Scan for the cell matching the given text and deliver its (x, y) coordinate at center. 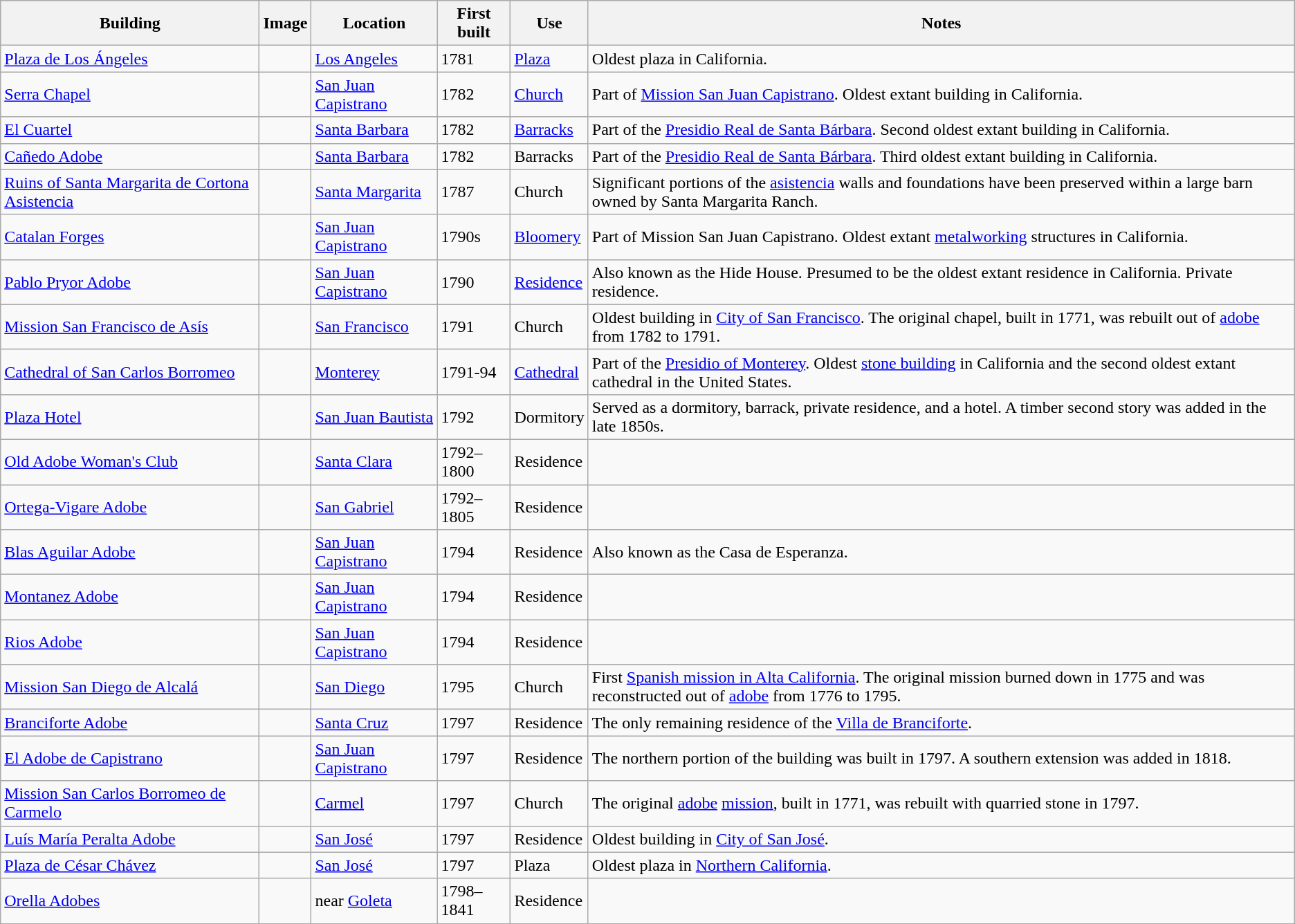
Part of the Presidio Real de Santa Bárbara. Second oldest extant building in California. (941, 130)
Catalan Forges (130, 237)
Bloomery (549, 237)
Plaza de Los Ángeles (130, 59)
The northern portion of the building was built in 1797. A southern extension was added in 1818. (941, 758)
Pablo Pryor Adobe (130, 282)
San Francisco (374, 326)
1798–1841 (474, 900)
First built (474, 24)
Blas Aguilar Adobe (130, 552)
Part of Mission San Juan Capistrano. Oldest extant building in California. (941, 94)
1790 (474, 282)
The original adobe mission, built in 1771, was rebuilt with quarried stone in 1797. (941, 804)
1792–1800 (474, 462)
1791-94 (474, 372)
1790s (474, 237)
Part of Mission San Juan Capistrano. Oldest extant metalworking structures in California. (941, 237)
Mission San Francisco de Asís (130, 326)
1781 (474, 59)
Part of the Presidio of Monterey. Oldest stone building in California and the second oldest extant cathedral in the United States. (941, 372)
El Adobe de Capistrano (130, 758)
Notes (941, 24)
Cañedo Adobe (130, 156)
1792–1805 (474, 506)
The only remaining residence of the Villa de Branciforte. (941, 723)
Ortega-Vigare Adobe (130, 506)
San Gabriel (374, 506)
Building (130, 24)
Dormitory (549, 416)
Ruins of Santa Margarita de Cortona Asistencia (130, 192)
near Goleta (374, 900)
Monterey (374, 372)
San Juan Bautista (374, 416)
Rios Adobe (130, 642)
Served as a dormitory, barrack, private residence, and a hotel. A timber second story was added in the late 1850s. (941, 416)
Luís María Peralta Adobe (130, 839)
1795 (474, 687)
Cathedral of San Carlos Borromeo (130, 372)
Oldest building in City of San José. (941, 839)
Use (549, 24)
Mission San Diego de Alcalá (130, 687)
Mission San Carlos Borromeo de Carmelo (130, 804)
1792 (474, 416)
El Cuartel (130, 130)
Oldest plaza in California. (941, 59)
Oldest building in City of San Francisco. The original chapel, built in 1771, was rebuilt out of adobe from 1782 to 1791. (941, 326)
Significant portions of the asistencia walls and foundations have been preserved within a large barn owned by Santa Margarita Ranch. (941, 192)
Santa Clara (374, 462)
Los Angeles (374, 59)
Old Adobe Woman's Club (130, 462)
San Diego (374, 687)
Location (374, 24)
Santa Cruz (374, 723)
Also known as the Hide House. Presumed to be the oldest extant residence in California. Private residence. (941, 282)
Serra Chapel (130, 94)
1787 (474, 192)
Also known as the Casa de Esperanza. (941, 552)
First Spanish mission in Alta California. The original mission burned down in 1775 and was reconstructed out of adobe from 1776 to 1795. (941, 687)
Branciforte Adobe (130, 723)
Oldest plaza in Northern California. (941, 865)
Montanez Adobe (130, 598)
Plaza de César Chávez (130, 865)
Part of the Presidio Real de Santa Bárbara. Third oldest extant building in California. (941, 156)
1791 (474, 326)
Image (285, 24)
Orella Adobes (130, 900)
Carmel (374, 804)
Santa Margarita (374, 192)
Cathedral (549, 372)
Plaza Hotel (130, 416)
